Output the [X, Y] coordinate of the center of the cell containing the given text.  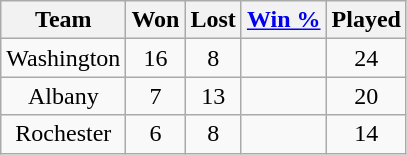
Washington [64, 58]
Played [366, 20]
Rochester [64, 134]
Win % [284, 20]
6 [156, 134]
20 [366, 96]
16 [156, 58]
7 [156, 96]
Albany [64, 96]
24 [366, 58]
Team [64, 20]
Won [156, 20]
13 [213, 96]
Lost [213, 20]
14 [366, 134]
